Return (x, y) of the center of cell containing provided text 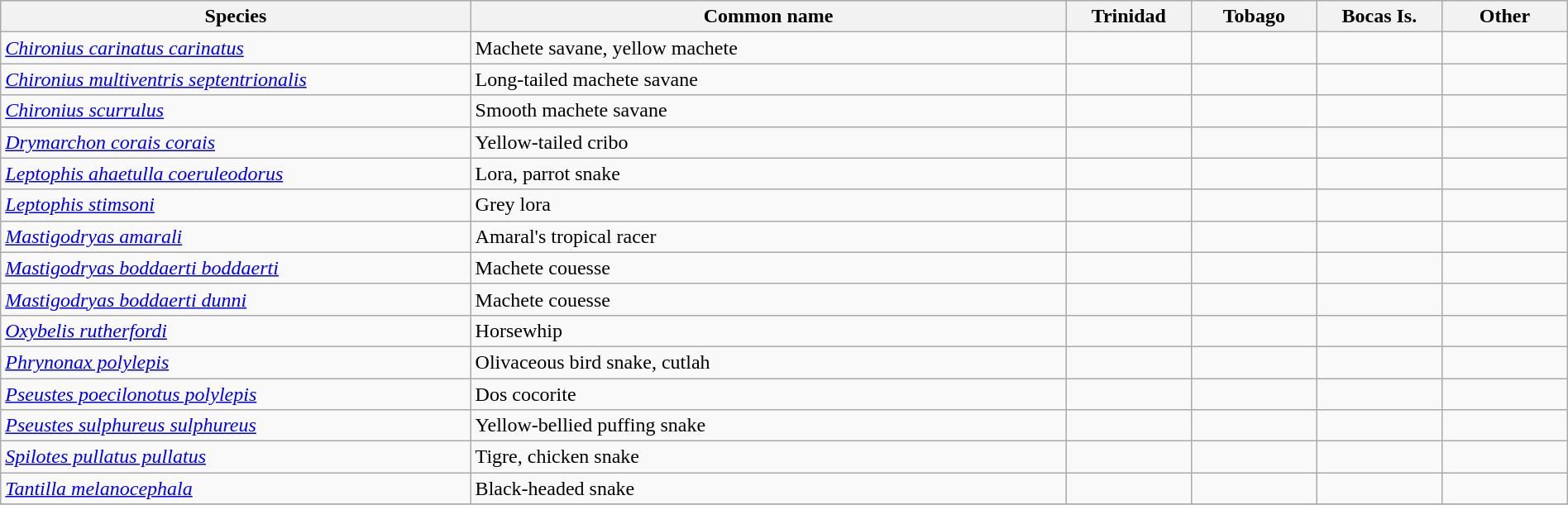
Yellow-bellied puffing snake (768, 426)
Mastigodryas boddaerti dunni (236, 299)
Tantilla melanocephala (236, 488)
Bocas Is. (1379, 17)
Common name (768, 17)
Olivaceous bird snake, cutlah (768, 362)
Chironius scurrulus (236, 111)
Spilotes pullatus pullatus (236, 457)
Drymarchon corais corais (236, 142)
Machete savane, yellow machete (768, 48)
Chironius carinatus carinatus (236, 48)
Tigre, chicken snake (768, 457)
Pseustes sulphureus sulphureus (236, 426)
Trinidad (1129, 17)
Horsewhip (768, 331)
Dos cocorite (768, 394)
Black-headed snake (768, 488)
Other (1505, 17)
Yellow-tailed cribo (768, 142)
Grey lora (768, 205)
Leptophis ahaetulla coeruleodorus (236, 174)
Leptophis stimsoni (236, 205)
Amaral's tropical racer (768, 236)
Mastigodryas boddaerti boddaerti (236, 268)
Chironius multiventris septentrionalis (236, 79)
Mastigodryas amarali (236, 236)
Tobago (1255, 17)
Smooth machete savane (768, 111)
Phrynonax polylepis (236, 362)
Lora, parrot snake (768, 174)
Species (236, 17)
Oxybelis rutherfordi (236, 331)
Pseustes poecilonotus polylepis (236, 394)
Long-tailed machete savane (768, 79)
